Scan for the cell matching the given text and deliver its [x, y] coordinate at center. 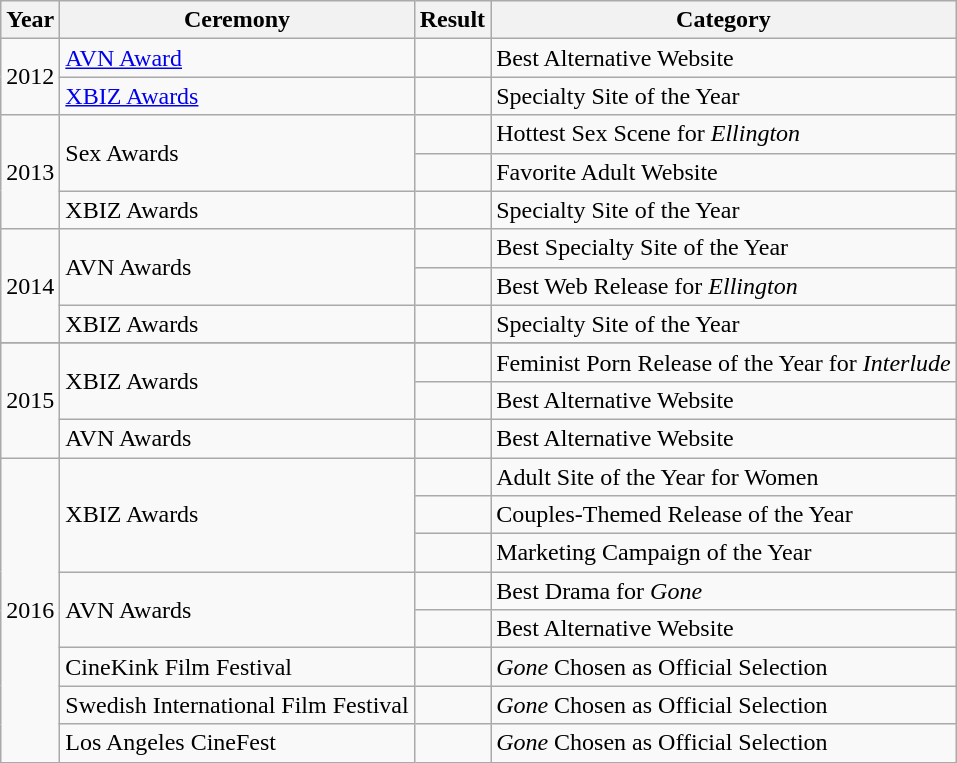
Favorite Adult Website [724, 172]
2014 [30, 286]
AVN Award [237, 58]
Ceremony [237, 20]
Category [724, 20]
Swedish International Film Festival [237, 705]
Year [30, 20]
Feminist Porn Release of the Year for Interlude [724, 362]
2013 [30, 172]
2016 [30, 610]
Los Angeles CineFest [237, 743]
Result [452, 20]
Hottest Sex Scene for Ellington [724, 134]
Marketing Campaign of the Year [724, 553]
Adult Site of the Year for Women [724, 477]
Sex Awards [237, 153]
Couples-Themed Release of the Year [724, 515]
2015 [30, 400]
2012 [30, 77]
Best Web Release for Ellington [724, 286]
Best Drama for Gone [724, 591]
CineKink Film Festival [237, 667]
Best Specialty Site of the Year [724, 248]
